Provide the [x, y] coordinate of the cell's center where the given text is located.  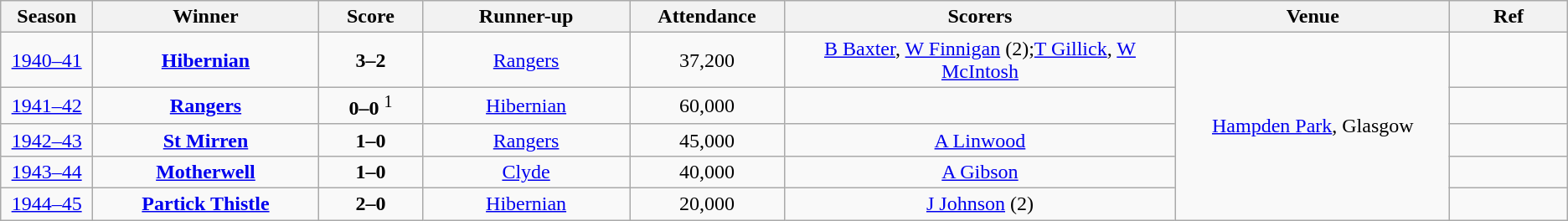
Hampden Park, Glasgow [1313, 126]
Partick Thistle [206, 204]
Attendance [707, 17]
20,000 [707, 204]
Score [370, 17]
45,000 [707, 140]
3–2 [370, 60]
Motherwell [206, 172]
1943–44 [47, 172]
A Gibson [980, 172]
2–0 [370, 204]
Season [47, 17]
Clyde [526, 172]
A Linwood [980, 140]
1940–41 [47, 60]
1941–42 [47, 105]
40,000 [707, 172]
B Baxter, W Finnigan (2);T Gillick, W McIntosh [980, 60]
J Johnson (2) [980, 204]
37,200 [707, 60]
Venue [1313, 17]
60,000 [707, 105]
1944–45 [47, 204]
1942–43 [47, 140]
0–0 1 [370, 105]
St Mirren [206, 140]
Runner-up [526, 17]
Ref [1509, 17]
Scorers [980, 17]
Winner [206, 17]
